Return (x, y) of the center of cell containing provided text 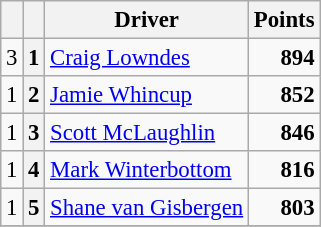
4 (34, 170)
Mark Winterbottom (147, 170)
Points (284, 20)
Jamie Whincup (147, 95)
Driver (147, 20)
816 (284, 170)
846 (284, 133)
Shane van Gisbergen (147, 208)
852 (284, 95)
Craig Lowndes (147, 58)
2 (34, 95)
803 (284, 208)
5 (34, 208)
894 (284, 58)
Scott McLaughlin (147, 133)
